Scan for the cell matching the given text and deliver its (x, y) coordinate at center. 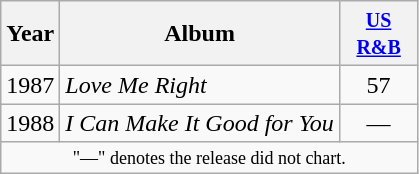
"—" denotes the release did not chart. (210, 158)
Album (200, 34)
Love Me Right (200, 85)
Year (30, 34)
US R&B (378, 34)
I Can Make It Good for You (200, 123)
1987 (30, 85)
57 (378, 85)
— (378, 123)
1988 (30, 123)
